Provide the [X, Y] coordinate of the cell's center where the given text is located.  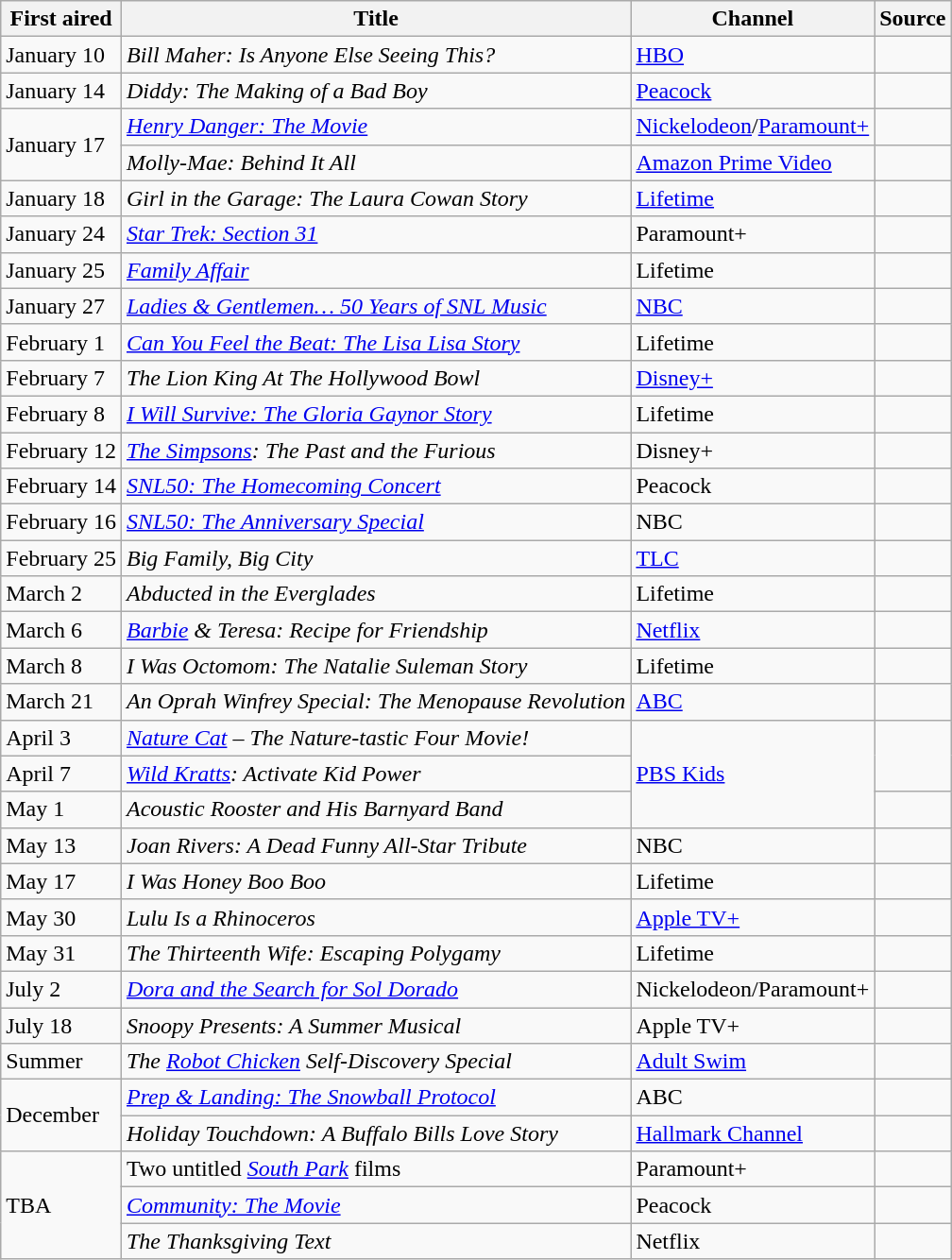
May 30 [61, 917]
Adult Swim [753, 1062]
The Thirteenth Wife: Escaping Polygamy [376, 953]
January 24 [61, 234]
May 13 [61, 845]
Barbie & Teresa: Recipe for Friendship [376, 630]
March 8 [61, 666]
March 21 [61, 702]
Molly-Mae: Behind It All [376, 162]
February 16 [61, 522]
Two untitled South Park films [376, 1169]
January 27 [61, 306]
March 6 [61, 630]
Diddy: The Making of a Bad Boy [376, 91]
Nature Cat – The Nature-tastic Four Movie! [376, 738]
July 2 [61, 989]
February 14 [61, 486]
SNL50: The Homecoming Concert [376, 486]
May 17 [61, 881]
May 1 [61, 809]
Dora and the Search for Sol Dorado [376, 989]
The Robot Chicken Self-Discovery Special [376, 1062]
TLC [753, 558]
Hallmark Channel [753, 1133]
An Oprah Winfrey Special: The Menopause Revolution [376, 702]
Ladies & Gentlemen… 50 Years of SNL Music [376, 306]
Holiday Touchdown: A Buffalo Bills Love Story [376, 1133]
February 1 [61, 342]
I Will Survive: The Gloria Gaynor Story [376, 414]
Lulu Is a Rhinoceros [376, 917]
January 14 [61, 91]
Joan Rivers: A Dead Funny All-Star Tribute [376, 845]
January 18 [61, 198]
Girl in the Garage: The Laura Cowan Story [376, 198]
February 7 [61, 378]
Snoopy Presents: A Summer Musical [376, 1025]
Amazon Prime Video [753, 162]
Prep & Landing: The Snowball Protocol [376, 1098]
January 17 [61, 145]
May 31 [61, 953]
The Simpsons: The Past and the Furious [376, 451]
TBA [61, 1205]
I Was Honey Boo Boo [376, 881]
Abducted in the Everglades [376, 594]
July 18 [61, 1025]
February 25 [61, 558]
Bill Maher: Is Anyone Else Seeing This? [376, 55]
Henry Danger: The Movie [376, 127]
Family Affair [376, 270]
December [61, 1115]
January 25 [61, 270]
Acoustic Rooster and His Barnyard Band [376, 809]
I Was Octomom: The Natalie Suleman Story [376, 666]
March 2 [61, 594]
January 10 [61, 55]
PBS Kids [753, 774]
February 8 [61, 414]
SNL50: The Anniversary Special [376, 522]
HBO [753, 55]
April 3 [61, 738]
The Lion King At The Hollywood Bowl [376, 378]
Can You Feel the Beat: The Lisa Lisa Story [376, 342]
Star Trek: Section 31 [376, 234]
Summer [61, 1062]
Big Family, Big City [376, 558]
Title [376, 19]
Community: The Movie [376, 1205]
First aired [61, 19]
The Thanksgiving Text [376, 1241]
Wild Kratts: Activate Kid Power [376, 774]
February 12 [61, 451]
Source [912, 19]
Channel [753, 19]
April 7 [61, 774]
